Pinpoint the cell where the given text exists, returning its [X, Y] midpoint coordinate. 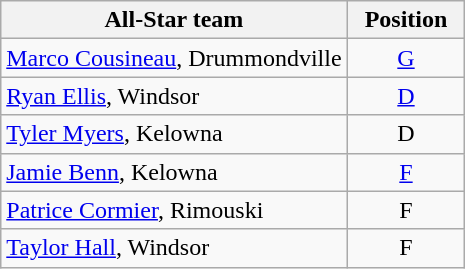
Tyler Myers, Kelowna [174, 134]
Marco Cousineau, Drummondville [174, 58]
Patrice Cormier, Rimouski [174, 210]
All-Star team [174, 20]
Position [406, 20]
G [406, 58]
Taylor Hall, Windsor [174, 248]
Jamie Benn, Kelowna [174, 172]
Ryan Ellis, Windsor [174, 96]
